Locate the cell with the specified text and output its (X, Y) center coordinate. 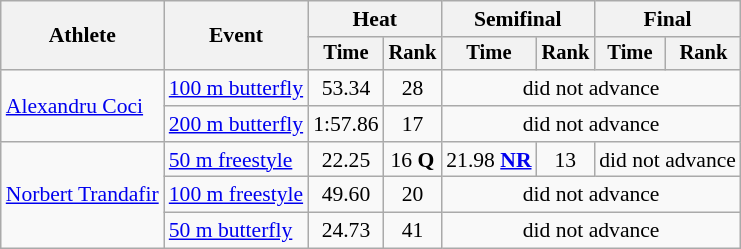
Final (668, 19)
Athlete (82, 36)
Alexandru Coci (82, 106)
50 m butterfly (236, 231)
17 (413, 124)
Heat (374, 19)
24.73 (346, 231)
Norbert Trandafir (82, 196)
20 (413, 195)
100 m freestyle (236, 195)
16 Q (413, 160)
1:57.86 (346, 124)
Semifinal (518, 19)
41 (413, 231)
53.34 (346, 88)
28 (413, 88)
50 m freestyle (236, 160)
13 (566, 160)
100 m butterfly (236, 88)
200 m butterfly (236, 124)
49.60 (346, 195)
21.98 NR (488, 160)
22.25 (346, 160)
Event (236, 36)
